Provide the [x, y] coordinate of the cell's center where the given text is located.  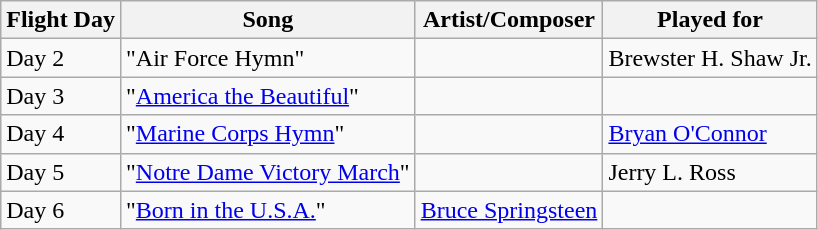
Played for [710, 20]
"Marine Corps Hymn" [268, 134]
Bryan O'Connor [710, 134]
Day 6 [61, 210]
"Air Force Hymn" [268, 58]
Jerry L. Ross [710, 172]
Flight Day [61, 20]
"Born in the U.S.A." [268, 210]
Day 4 [61, 134]
"America the Beautiful" [268, 96]
Bruce Springsteen [509, 210]
Brewster H. Shaw Jr. [710, 58]
Day 2 [61, 58]
Day 3 [61, 96]
Day 5 [61, 172]
Song [268, 20]
"Notre Dame Victory March" [268, 172]
Artist/Composer [509, 20]
